Scan for the cell matching the given text and deliver its [X, Y] coordinate at center. 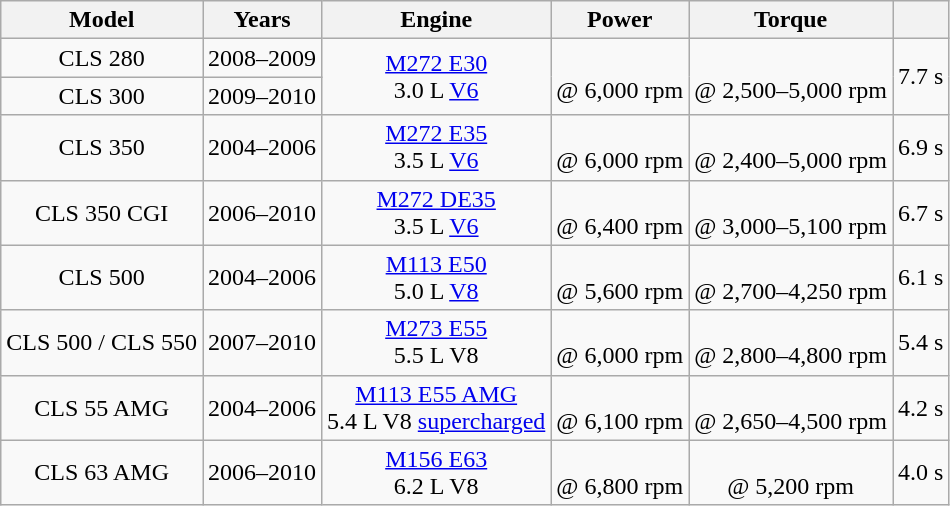
CLS 280 [102, 58]
6.1 s [920, 278]
CLS 350 [102, 148]
6.9 s [920, 148]
M272 DE35 3.5 L V6 [436, 212]
CLS 500 / CLS 550 [102, 342]
CLS 300 [102, 96]
M113 E55 AMG 5.4 L V8 supercharged [436, 408]
M272 E30 3.0 L V6 [436, 77]
@ 2,700–4,250 rpm [791, 278]
Torque [791, 20]
Model [102, 20]
2007–2010 [262, 342]
M273 E55 5.5 L V8 [436, 342]
4.2 s [920, 408]
@ 2,500–5,000 rpm [791, 77]
@ 6,400 rpm [620, 212]
M156 E63 6.2 L V8 [436, 472]
CLS 500 [102, 278]
Engine [436, 20]
7.7 s [920, 77]
@ 2,400–5,000 rpm [791, 148]
@ 5,600 rpm [620, 278]
6.7 s [920, 212]
CLS 350 CGI [102, 212]
2009–2010 [262, 96]
5.4 s [920, 342]
2008–2009 [262, 58]
CLS 55 AMG [102, 408]
Power [620, 20]
M272 E35 3.5 L V6 [436, 148]
M113 E50 5.0 L V8 [436, 278]
@ 3,000–5,100 rpm [791, 212]
CLS 63 AMG [102, 472]
@ 5,200 rpm [791, 472]
@ 2,650–4,500 rpm [791, 408]
@ 6,800 rpm [620, 472]
4.0 s [920, 472]
@ 6,100 rpm [620, 408]
Years [262, 20]
@ 2,800–4,800 rpm [791, 342]
